Detect which cell encompasses the target text, then output its [x, y] center coordinate. 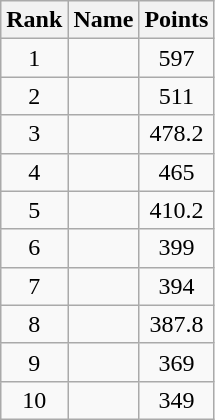
Rank [34, 20]
8 [34, 324]
6 [34, 248]
478.2 [176, 134]
597 [176, 58]
349 [176, 400]
410.2 [176, 210]
10 [34, 400]
5 [34, 210]
3 [34, 134]
387.8 [176, 324]
394 [176, 286]
511 [176, 96]
399 [176, 248]
4 [34, 172]
1 [34, 58]
369 [176, 362]
9 [34, 362]
Name [104, 20]
Points [176, 20]
2 [34, 96]
7 [34, 286]
465 [176, 172]
